Locate the cell with the specified text and output its (x, y) center coordinate. 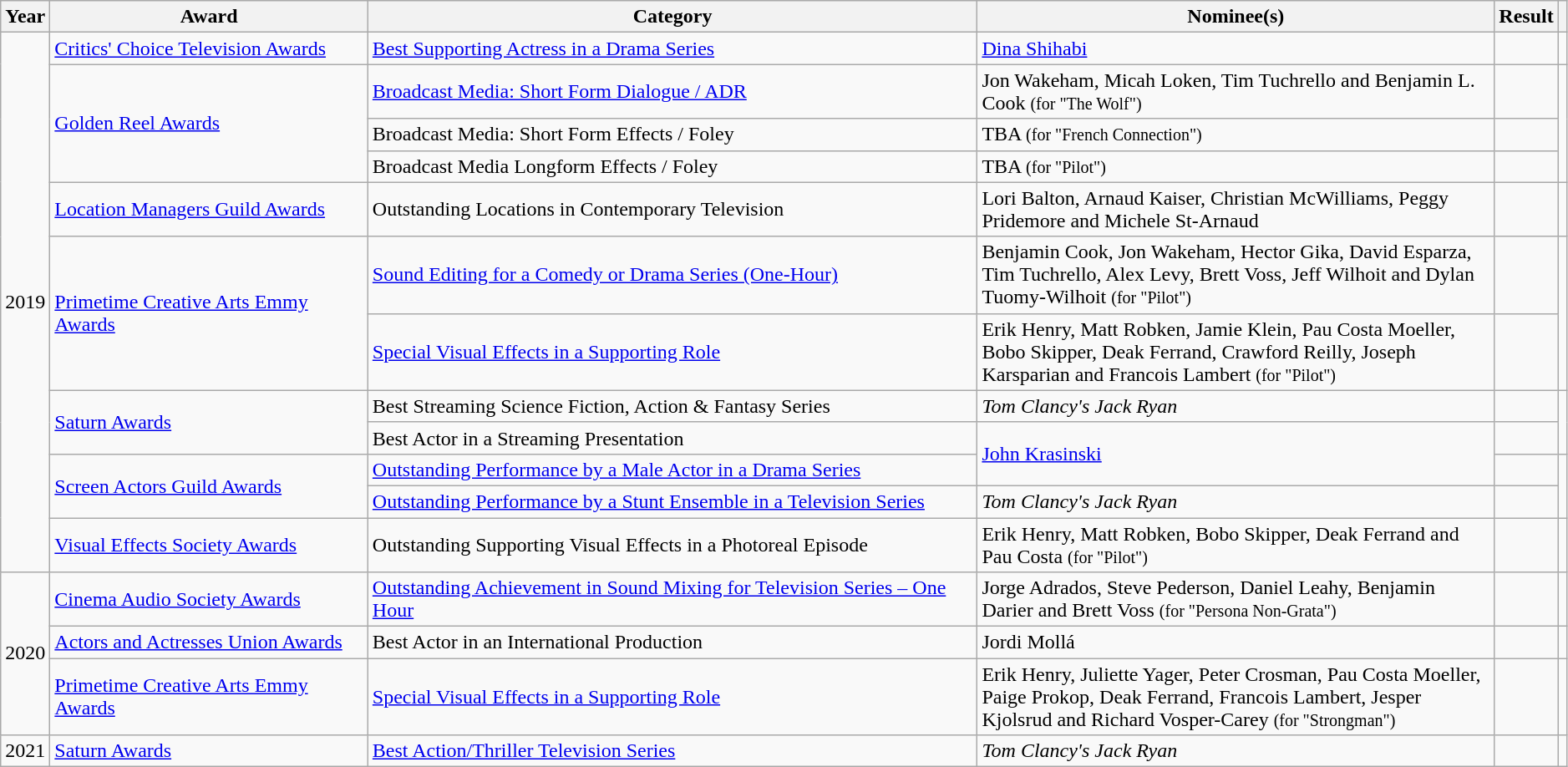
Outstanding Locations in Contemporary Television (672, 209)
Best Action/Thriller Television Series (672, 751)
Outstanding Achievement in Sound Mixing for Television Series – One Hour (672, 600)
Sound Editing for a Comedy or Drama Series (One-Hour) (672, 275)
John Krasinski (1236, 454)
TBA (for "French Connection") (1236, 135)
Screen Actors Guild Awards (209, 485)
Golden Reel Awards (209, 124)
Lori Balton, Arnaud Kaiser, Christian McWilliams, Peggy Pridemore and Michele St-Arnaud (1236, 209)
2020 (25, 653)
Best Actor in a Streaming Presentation (672, 438)
Outstanding Performance by a Stunt Ensemble in a Television Series (672, 501)
Broadcast Media: Short Form Dialogue / ADR (672, 92)
Result (1526, 17)
Outstanding Supporting Visual Effects in a Photoreal Episode (672, 545)
TBA (for "Pilot") (1236, 166)
Dina Shihabi (1236, 48)
Best Streaming Science Fiction, Action & Fantasy Series (672, 406)
Location Managers Guild Awards (209, 209)
Jordi Mollá (1236, 643)
Outstanding Performance by a Male Actor in a Drama Series (672, 470)
Award (209, 17)
Broadcast Media: Short Form Effects / Foley (672, 135)
Benjamin Cook, Jon Wakeham, Hector Gika, David Esparza, Tim Tuchrello, Alex Levy, Brett Voss, Jeff Wilhoit and Dylan Tuomy-Wilhoit (for "Pilot") (1236, 275)
Best Supporting Actress in a Drama Series (672, 48)
Broadcast Media Longform Effects / Foley (672, 166)
Best Actor in an International Production (672, 643)
Category (672, 17)
Critics' Choice Television Awards (209, 48)
Jorge Adrados, Steve Pederson, Daniel Leahy, Benjamin Darier and Brett Voss (for "Persona Non-Grata") (1236, 600)
Year (25, 17)
Actors and Actresses Union Awards (209, 643)
Jon Wakeham, Micah Loken, Tim Tuchrello and Benjamin L. Cook (for "The Wolf") (1236, 92)
2021 (25, 751)
Visual Effects Society Awards (209, 545)
Erik Henry, Matt Robken, Bobo Skipper, Deak Ferrand and Pau Costa (for "Pilot") (1236, 545)
Cinema Audio Society Awards (209, 600)
Nominee(s) (1236, 17)
2019 (25, 302)
